Capture the cell that displays the provided text and extract its (x, y) central coordinate. 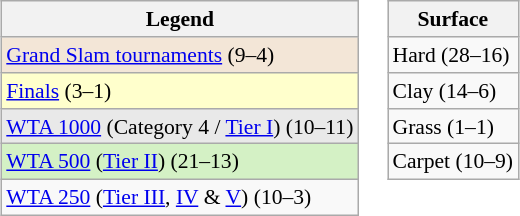
WTA 1000 (Category 4 / Tier I) (10–11) (180, 126)
WTA 500 (Tier II) (21–13) (180, 162)
Hard (28–16) (454, 55)
WTA 250 (Tier III, IV & V) (10–3) (180, 197)
Grand Slam tournaments (9–4) (180, 55)
Carpet (10–9) (454, 162)
Surface (454, 19)
Legend (180, 19)
Clay (14–6) (454, 91)
Finals (3–1) (180, 91)
Grass (1–1) (454, 126)
